Search for the cell housing the specified text and yield its [X, Y] center coordinate. 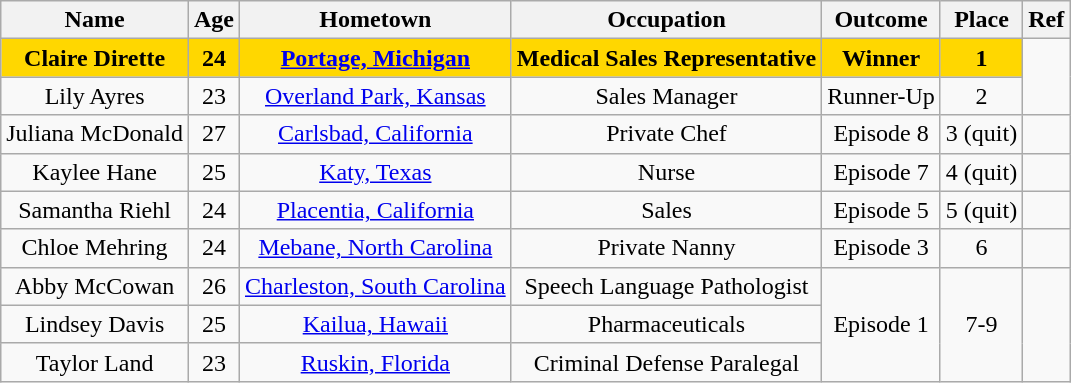
Outcome [882, 20]
Charleston, South Carolina [375, 286]
Private Nanny [666, 248]
Samantha Riehl [95, 210]
Lindsey Davis [95, 324]
Episode 8 [882, 134]
Runner-Up [882, 96]
Private Chef [666, 134]
Sales Manager [666, 96]
Ref [1046, 20]
Sales [666, 210]
5 (quit) [981, 210]
Medical Sales Representative [666, 58]
Mebane, North Carolina [375, 248]
Kailua, Hawaii [375, 324]
2 [981, 96]
Occupation [666, 20]
6 [981, 248]
Episode 7 [882, 172]
Placentia, California [375, 210]
Carlsbad, California [375, 134]
Chloe Mehring [95, 248]
Episode 1 [882, 324]
Juliana McDonald [95, 134]
Katy, Texas [375, 172]
Nurse [666, 172]
Overland Park, Kansas [375, 96]
Hometown [375, 20]
1 [981, 58]
Name [95, 20]
Pharmaceuticals [666, 324]
Abby McCowan [95, 286]
27 [214, 134]
4 (quit) [981, 172]
Kaylee Hane [95, 172]
Episode 3 [882, 248]
7-9 [981, 324]
Speech Language Pathologist [666, 286]
Criminal Defense Paralegal [666, 362]
Winner [882, 58]
Portage, Michigan [375, 58]
Place [981, 20]
26 [214, 286]
3 (quit) [981, 134]
Episode 5 [882, 210]
Taylor Land [95, 362]
Claire Dirette [95, 58]
Lily Ayres [95, 96]
Age [214, 20]
Ruskin, Florida [375, 362]
